Return the (X, Y) coordinate for the center point of the cell that contains the specified text.  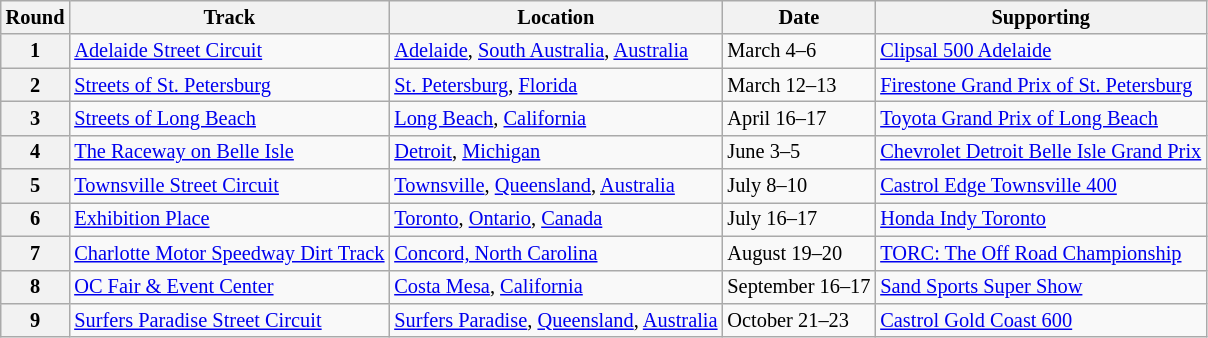
Charlotte Motor Speedway Dirt Track (229, 253)
Adelaide Street Circuit (229, 51)
The Raceway on Belle Isle (229, 152)
Exhibition Place (229, 219)
Long Beach, California (556, 118)
Date (798, 17)
2 (36, 85)
1 (36, 51)
St. Petersburg, Florida (556, 85)
Detroit, Michigan (556, 152)
8 (36, 287)
Toronto, Ontario, Canada (556, 219)
Castrol Gold Coast 600 (1040, 320)
August 19–20 (798, 253)
March 4–6 (798, 51)
June 3–5 (798, 152)
Castrol Edge Townsville 400 (1040, 186)
Toyota Grand Prix of Long Beach (1040, 118)
9 (36, 320)
Costa Mesa, California (556, 287)
July 8–10 (798, 186)
6 (36, 219)
Townsville Street Circuit (229, 186)
Location (556, 17)
Streets of St. Petersburg (229, 85)
4 (36, 152)
Adelaide, South Australia, Australia (556, 51)
Streets of Long Beach (229, 118)
October 21–23 (798, 320)
7 (36, 253)
Honda Indy Toronto (1040, 219)
3 (36, 118)
Townsville, Queensland, Australia (556, 186)
Surfers Paradise Street Circuit (229, 320)
TORC: The Off Road Championship (1040, 253)
5 (36, 186)
Chevrolet Detroit Belle Isle Grand Prix (1040, 152)
Sand Sports Super Show (1040, 287)
Concord, North Carolina (556, 253)
Track (229, 17)
Clipsal 500 Adelaide (1040, 51)
September 16–17 (798, 287)
April 16–17 (798, 118)
Supporting (1040, 17)
July 16–17 (798, 219)
OC Fair & Event Center (229, 287)
Surfers Paradise, Queensland, Australia (556, 320)
Round (36, 17)
March 12–13 (798, 85)
Firestone Grand Prix of St. Petersburg (1040, 85)
